Capture the cell that displays the provided text and extract its [x, y] central coordinate. 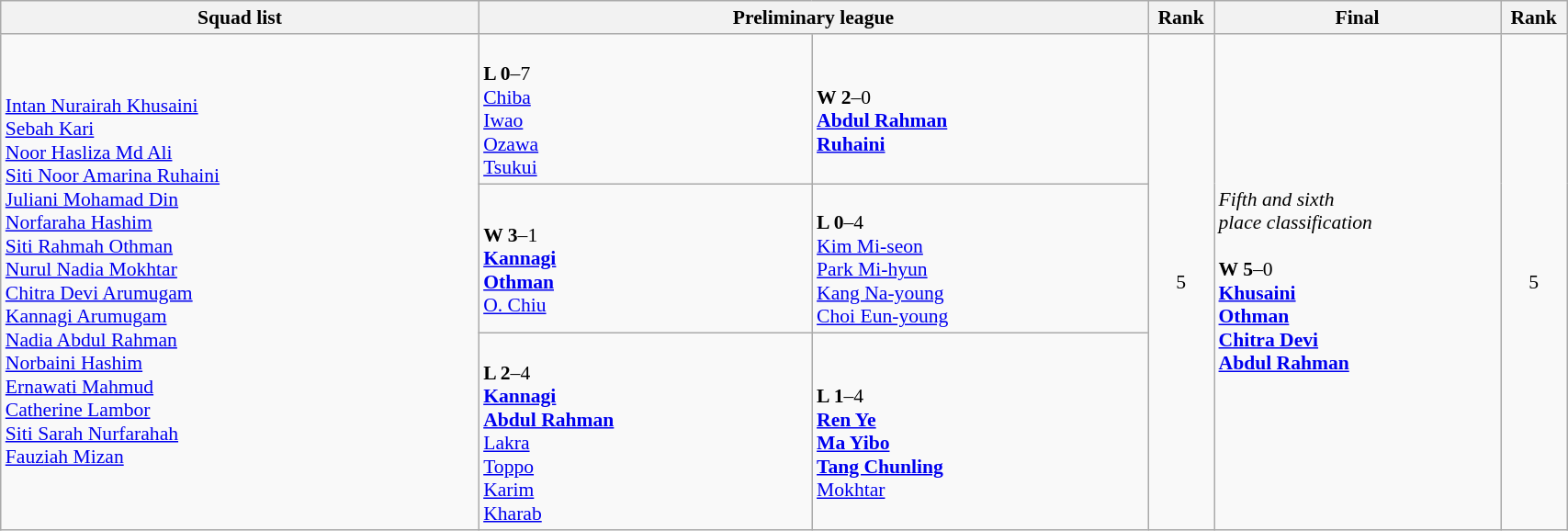
W 2–0Abdul Rahman Ruhaini [980, 108]
Squad list [240, 17]
L 0–7Chiba Iwao Ozawa Tsukui [645, 108]
L 1–4Ren Ye Ma Yibo Tang Chunling Mokhtar [980, 432]
L 0–4Kim Mi-seon Park Mi-hyun Kang Na-young Choi Eun-young [980, 259]
W 3–1Kannagi Othman O. Chiu [645, 259]
Final [1358, 17]
Fifth and sixthplace classificationW 5–0Khusaini Othman Chitra Devi Abdul Rahman [1358, 282]
Preliminary league [814, 17]
L 2–4Kannagi Abdul Rahman Lakra Toppo Karim Kharab [645, 432]
